Return the (x, y) coordinate for the center point of the cell that contains the specified text.  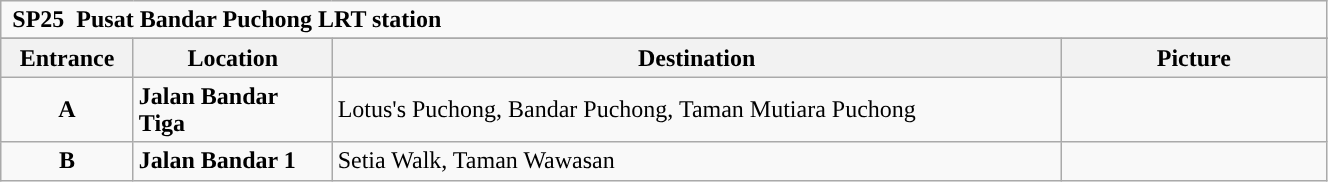
Picture (1194, 58)
SP25 Pusat Bandar Puchong LRT station (664, 20)
B (68, 161)
A (68, 110)
Destination (696, 58)
Setia Walk, Taman Wawasan (696, 161)
Jalan Bandar Tiga (232, 110)
Entrance (68, 58)
Location (232, 58)
Lotus's Puchong, Bandar Puchong, Taman Mutiara Puchong (696, 110)
Jalan Bandar 1 (232, 161)
